Extract the [X, Y] coordinate from the center of the cell holding the provided text.  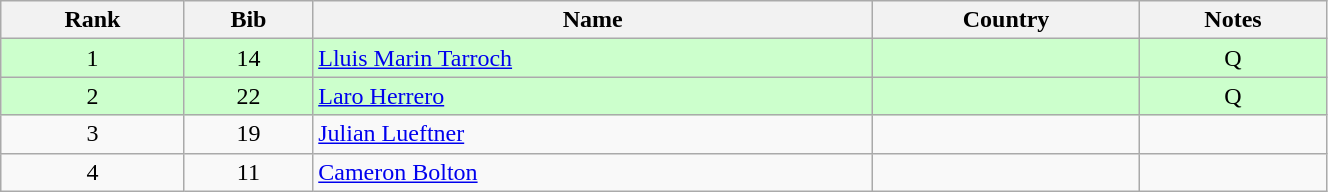
Country [1006, 20]
Cameron Bolton [593, 172]
19 [248, 134]
14 [248, 58]
Julian Lueftner [593, 134]
11 [248, 172]
Lluis Marin Tarroch [593, 58]
1 [92, 58]
Laro Herrero [593, 96]
22 [248, 96]
4 [92, 172]
Rank [92, 20]
Name [593, 20]
3 [92, 134]
Notes [1234, 20]
2 [92, 96]
Bib [248, 20]
